Output the [X, Y] coordinate of the center of the cell containing the given text.  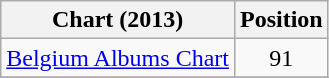
Belgium Albums Chart [118, 58]
Position [281, 20]
91 [281, 58]
Chart (2013) [118, 20]
